From the cell containing the given text, extract its center point as [x, y] coordinate. 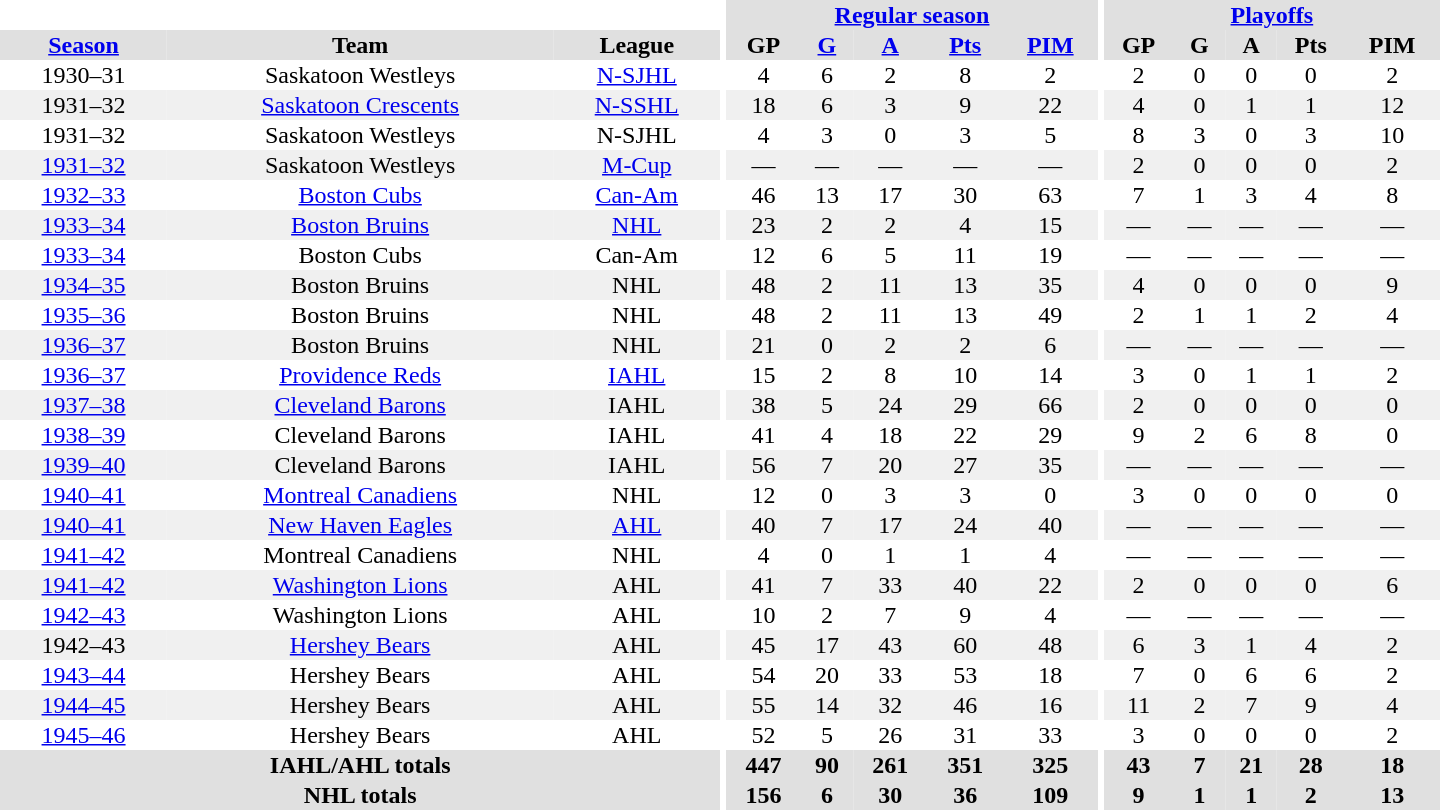
19 [1050, 255]
32 [890, 705]
Team [360, 45]
54 [764, 675]
Regular season [912, 15]
60 [966, 645]
16 [1050, 705]
23 [764, 225]
1934–35 [84, 285]
1937–38 [84, 405]
NHL totals [360, 795]
Providence Reds [360, 375]
M-Cup [636, 165]
Season [84, 45]
447 [764, 765]
1943–44 [84, 675]
63 [1050, 195]
1944–45 [84, 705]
28 [1310, 765]
N-SSHL [636, 105]
IAHL/AHL totals [360, 765]
League [636, 45]
56 [764, 465]
90 [827, 765]
325 [1050, 765]
1932–33 [84, 195]
27 [966, 465]
45 [764, 645]
1945–46 [84, 735]
156 [764, 795]
52 [764, 735]
36 [966, 795]
1939–40 [84, 465]
109 [1050, 795]
New Haven Eagles [360, 525]
261 [890, 765]
Saskatoon Crescents [360, 105]
1930–31 [84, 75]
26 [890, 735]
1938–39 [84, 435]
Playoffs [1272, 15]
49 [1050, 315]
31 [966, 735]
53 [966, 675]
351 [966, 765]
38 [764, 405]
1935–36 [84, 315]
66 [1050, 405]
55 [764, 705]
